Detect which cell encompasses the target text, then output its [X, Y] center coordinate. 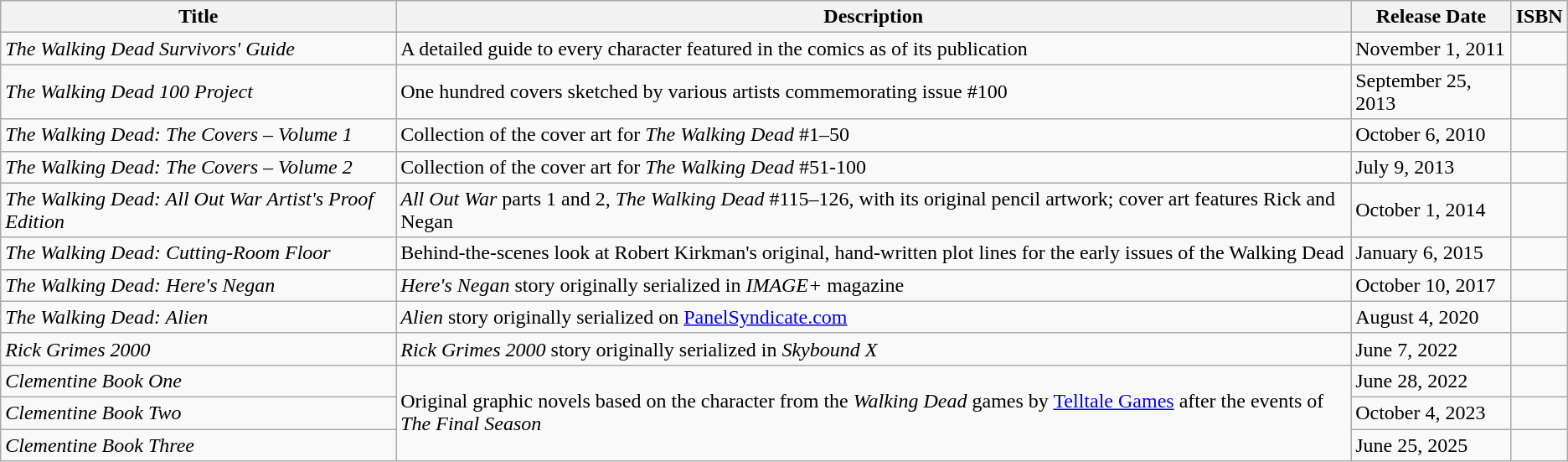
Description [874, 17]
The Walking Dead: The Covers – Volume 1 [199, 135]
June 25, 2025 [1431, 445]
September 25, 2013 [1431, 92]
Clementine Book One [199, 381]
Rick Grimes 2000 [199, 349]
Original graphic novels based on the character from the Walking Dead games by Telltale Games after the events of The Final Season [874, 413]
The Walking Dead: Cutting-Room Floor [199, 253]
The Walking Dead 100 Project [199, 92]
Rick Grimes 2000 story originally serialized in Skybound X [874, 349]
Clementine Book Two [199, 413]
Release Date [1431, 17]
October 10, 2017 [1431, 285]
Collection of the cover art for The Walking Dead #51-100 [874, 167]
October 1, 2014 [1431, 210]
ISBN [1540, 17]
October 6, 2010 [1431, 135]
One hundred covers sketched by various artists commemorating issue #100 [874, 92]
Alien story originally serialized on PanelSyndicate.com [874, 317]
June 28, 2022 [1431, 381]
Here's Negan story originally serialized in IMAGE+ magazine [874, 285]
Title [199, 17]
The Walking Dead: Here's Negan [199, 285]
Collection of the cover art for The Walking Dead #1–50 [874, 135]
June 7, 2022 [1431, 349]
Behind-the-scenes look at Robert Kirkman's original, hand-written plot lines for the early issues of the Walking Dead [874, 253]
The Walking Dead Survivors' Guide [199, 49]
July 9, 2013 [1431, 167]
January 6, 2015 [1431, 253]
The Walking Dead: All Out War Artist's Proof Edition [199, 210]
October 4, 2023 [1431, 413]
November 1, 2011 [1431, 49]
The Walking Dead: Alien [199, 317]
The Walking Dead: The Covers – Volume 2 [199, 167]
A detailed guide to every character featured in the comics as of its publication [874, 49]
August 4, 2020 [1431, 317]
Clementine Book Three [199, 445]
All Out War parts 1 and 2, The Walking Dead #115–126, with its original pencil artwork; cover art features Rick and Negan [874, 210]
